Pinpoint the cell where the given text exists, returning its (x, y) midpoint coordinate. 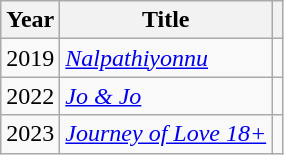
Jo & Jo (166, 96)
2022 (30, 96)
Journey of Love 18+ (166, 134)
2023 (30, 134)
2019 (30, 58)
Nalpathiyonnu (166, 58)
Year (30, 20)
Title (166, 20)
